Determine the (x, y) coordinate at the center of the cell enclosing the given text.  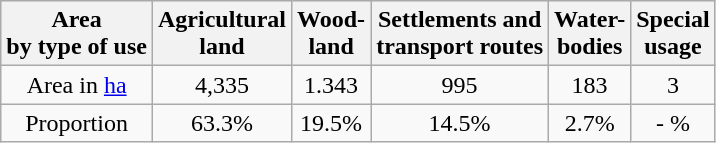
4,335 (222, 85)
Water-bodies (590, 34)
Specialusage (673, 34)
995 (460, 85)
Areaby type of use (77, 34)
63.3% (222, 123)
- % (673, 123)
183 (590, 85)
Settlements andtransport routes (460, 34)
3 (673, 85)
2.7% (590, 123)
Proportion (77, 123)
1.343 (332, 85)
Wood-land (332, 34)
19.5% (332, 123)
Area in ha (77, 85)
14.5% (460, 123)
Agriculturalland (222, 34)
